Search for the cell housing the specified text and yield its (X, Y) center coordinate. 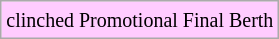
clinched Promotional Final Berth (140, 20)
